Return the (X, Y) coordinate for the center point of the cell that contains the specified text.  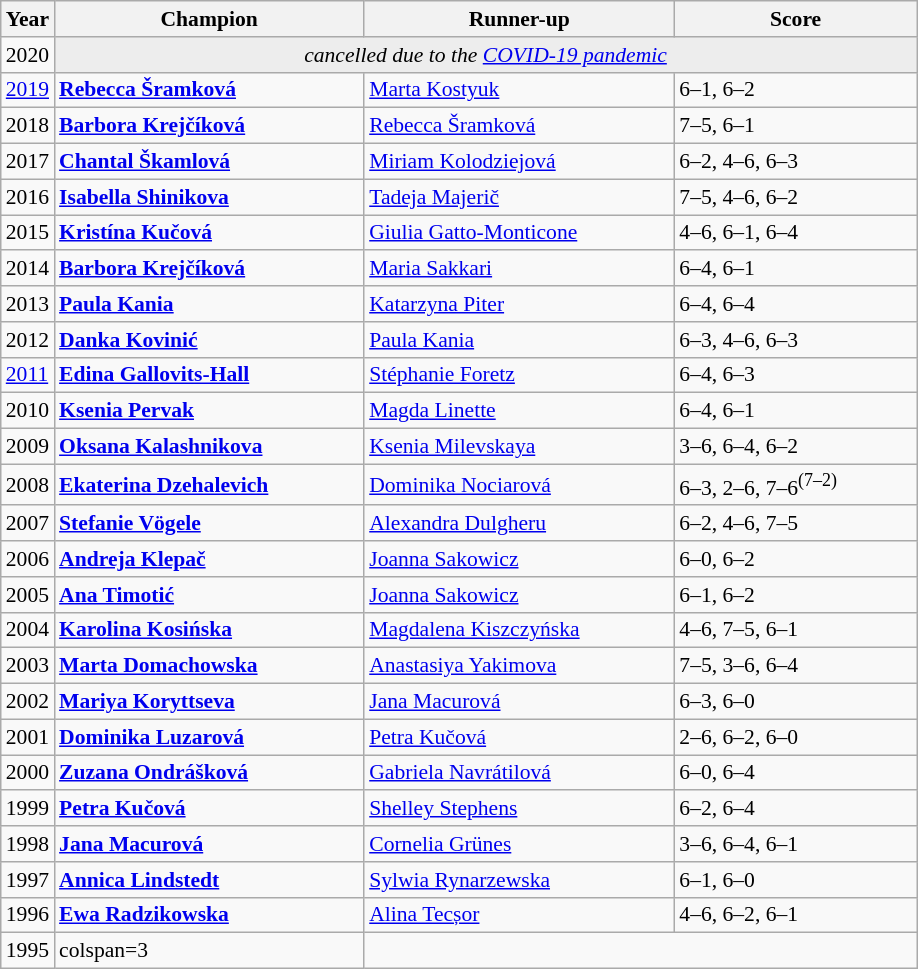
7–5, 3–6, 6–4 (796, 666)
7–5, 4–6, 6–2 (796, 197)
Ekaterina Dzehalevich (209, 484)
Cornelia Grünes (519, 844)
Dominika Luzarová (209, 737)
6–0, 6–4 (796, 773)
Katarzyna Piter (519, 304)
Marta Domachowska (209, 666)
2005 (28, 595)
6–2, 4–6, 6–3 (796, 162)
Ewa Radzikowska (209, 915)
Chantal Škamlová (209, 162)
6–4, 6–4 (796, 304)
Annica Lindstedt (209, 880)
Score (796, 19)
2–6, 6–2, 6–0 (796, 737)
Maria Sakkari (519, 269)
2014 (28, 269)
Dominika Nociarová (519, 484)
Stéphanie Foretz (519, 375)
6–3, 6–0 (796, 702)
2010 (28, 411)
6–2, 4–6, 7–5 (796, 524)
2001 (28, 737)
2011 (28, 375)
2009 (28, 447)
3–6, 6–4, 6–2 (796, 447)
Shelley Stephens (519, 809)
2015 (28, 233)
2008 (28, 484)
2018 (28, 126)
Zuzana Ondrášková (209, 773)
6–1, 6–0 (796, 880)
Edina Gallovits-Hall (209, 375)
Magdalena Kiszczyńska (519, 630)
2017 (28, 162)
7–5, 6–1 (796, 126)
2019 (28, 90)
6–3, 2–6, 7–6(7–2) (796, 484)
Alina Tecșor (519, 915)
6–0, 6–2 (796, 559)
1998 (28, 844)
Oksana Kalashnikova (209, 447)
2006 (28, 559)
2007 (28, 524)
Anastasiya Yakimova (519, 666)
Year (28, 19)
6–4, 6–3 (796, 375)
Tadeja Majerič (519, 197)
Mariya Koryttseva (209, 702)
colspan=3 (209, 951)
2013 (28, 304)
4–6, 6–2, 6–1 (796, 915)
1996 (28, 915)
Giulia Gatto-Monticone (519, 233)
Karolina Kosińska (209, 630)
2016 (28, 197)
6–3, 4–6, 6–3 (796, 340)
2020 (28, 55)
Alexandra Dulgheru (519, 524)
Magda Linette (519, 411)
Miriam Kolodziejová (519, 162)
Ksenia Milevskaya (519, 447)
Ana Timotić (209, 595)
Champion (209, 19)
Danka Kovinić (209, 340)
Marta Kostyuk (519, 90)
6–2, 6–4 (796, 809)
3–6, 6–4, 6–1 (796, 844)
2002 (28, 702)
4–6, 7–5, 6–1 (796, 630)
Gabriela Navrátilová (519, 773)
2003 (28, 666)
cancelled due to the COVID-19 pandemic (486, 55)
Isabella Shinikova (209, 197)
Andreja Klepač (209, 559)
2004 (28, 630)
1997 (28, 880)
2000 (28, 773)
2012 (28, 340)
1999 (28, 809)
Sylwia Rynarzewska (519, 880)
Runner-up (519, 19)
Stefanie Vögele (209, 524)
Ksenia Pervak (209, 411)
Kristína Kučová (209, 233)
1995 (28, 951)
4–6, 6–1, 6–4 (796, 233)
